Return (x, y) of the center of cell containing provided text 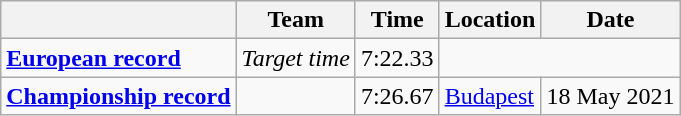
Team (296, 20)
7:22.33 (397, 58)
Target time (296, 58)
Championship record (118, 96)
7:26.67 (397, 96)
Budapest (490, 96)
Time (397, 20)
Date (610, 20)
Location (490, 20)
European record (118, 58)
18 May 2021 (610, 96)
